Pinpoint the cell where the given text exists, returning its [X, Y] midpoint coordinate. 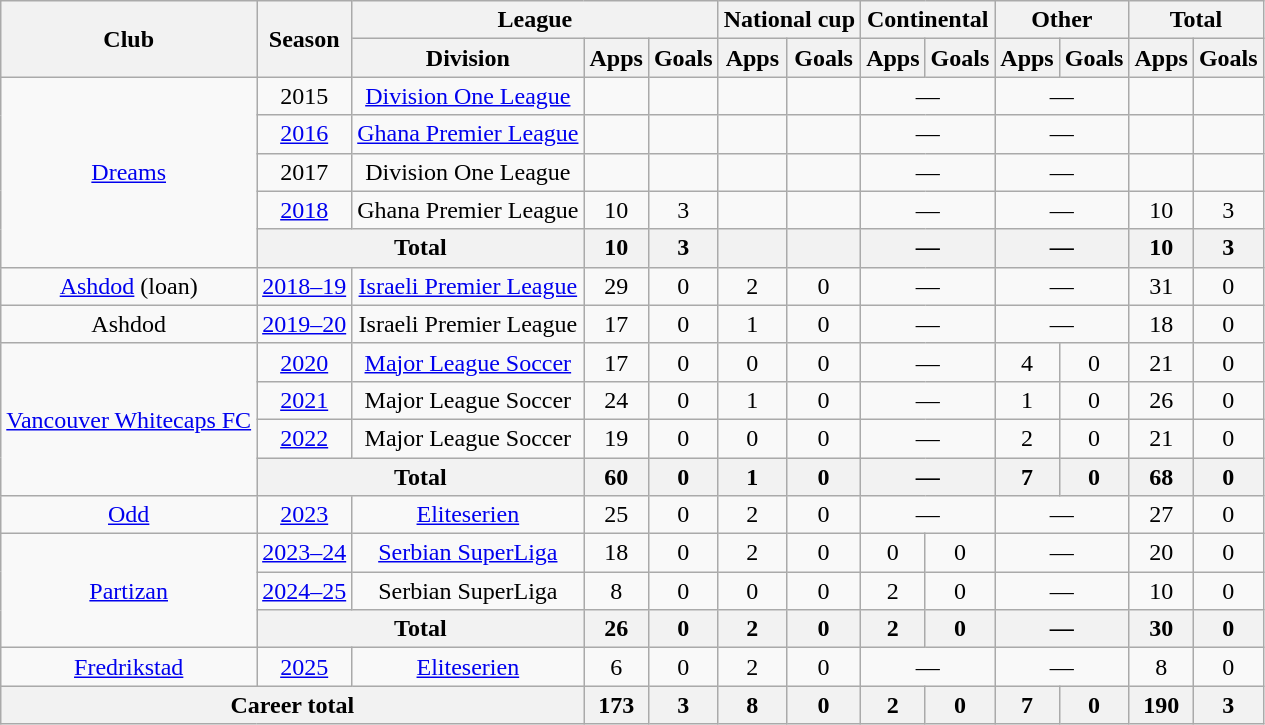
24 [616, 400]
Fredrikstad [129, 667]
Continental [928, 20]
2022 [304, 438]
Club [129, 39]
Dreams [129, 172]
2023–24 [304, 553]
29 [616, 286]
Vancouver Whitecaps FC [129, 419]
Partizan [129, 591]
Ashdod [129, 324]
60 [616, 477]
League [535, 20]
Season [304, 39]
2025 [304, 667]
Career total [292, 705]
Odd [129, 515]
27 [1161, 515]
2021 [304, 400]
2016 [304, 134]
190 [1161, 705]
Division [468, 58]
2018–19 [304, 286]
2019–20 [304, 324]
Other [1062, 20]
2017 [304, 172]
68 [1161, 477]
173 [616, 705]
4 [1027, 362]
2018 [304, 210]
2015 [304, 96]
20 [1161, 553]
2023 [304, 515]
31 [1161, 286]
6 [616, 667]
2024–25 [304, 591]
National cup [789, 20]
19 [616, 438]
2020 [304, 362]
30 [1161, 629]
Ashdod (loan) [129, 286]
25 [616, 515]
